Extract the [x, y] coordinate from the center of the cell holding the provided text.  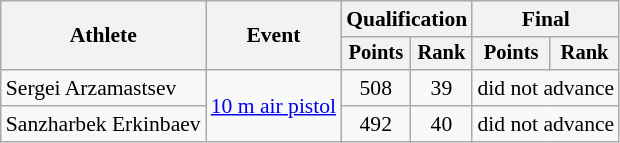
Final [546, 19]
10 m air pistol [274, 106]
492 [376, 124]
508 [376, 88]
Athlete [104, 36]
Sanzharbek Erkinbaev [104, 124]
40 [441, 124]
Qualification [406, 19]
Event [274, 36]
39 [441, 88]
Sergei Arzamastsev [104, 88]
